Locate the cell with the specified text and output its [X, Y] center coordinate. 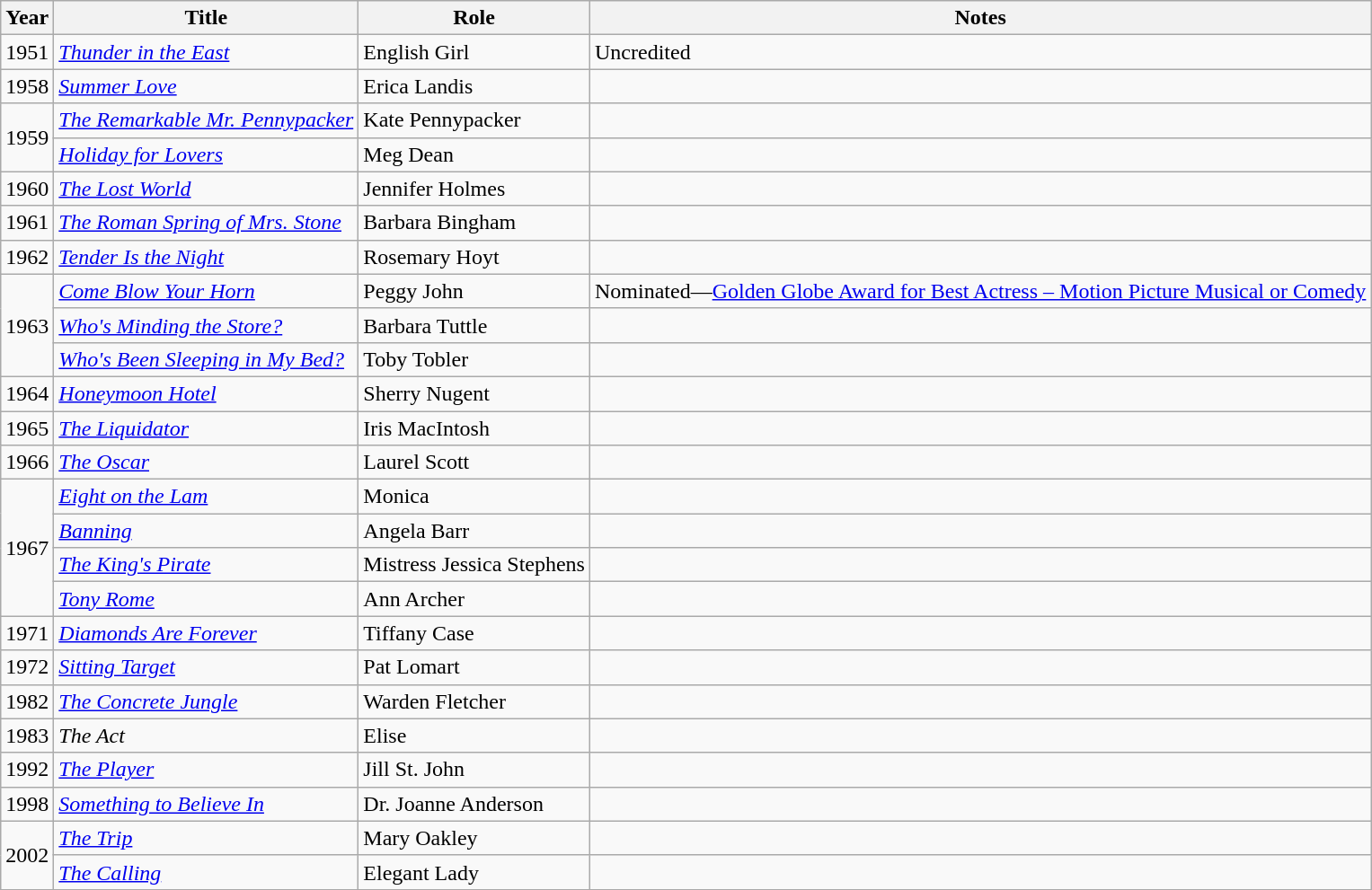
The Concrete Jungle [207, 701]
1960 [27, 189]
1963 [27, 325]
1967 [27, 548]
Toby Tobler [474, 359]
English Girl [474, 52]
Mary Oakley [474, 838]
Summer Love [207, 86]
The King's Pirate [207, 565]
1992 [27, 770]
1964 [27, 393]
1951 [27, 52]
Uncredited [979, 52]
Barbara Tuttle [474, 325]
Barbara Bingham [474, 223]
The Calling [207, 872]
1965 [27, 428]
Mistress Jessica Stephens [474, 565]
Tender Is the Night [207, 257]
Iris MacIntosh [474, 428]
The Remarkable Mr. Pennypacker [207, 120]
Come Blow Your Horn [207, 291]
Erica Landis [474, 86]
1971 [27, 633]
Role [474, 18]
Sitting Target [207, 667]
Tiffany Case [474, 633]
Pat Lomart [474, 667]
1998 [27, 804]
The Liquidator [207, 428]
Year [27, 18]
Something to Believe In [207, 804]
Jill St. John [474, 770]
Elise [474, 736]
Elegant Lady [474, 872]
Diamonds Are Forever [207, 633]
Sherry Nugent [474, 393]
The Player [207, 770]
Notes [979, 18]
1959 [27, 137]
Who's Minding the Store? [207, 325]
Title [207, 18]
Holiday for Lovers [207, 154]
Eight on the Lam [207, 497]
Ann Archer [474, 599]
Nominated—Golden Globe Award for Best Actress – Motion Picture Musical or Comedy [979, 291]
Dr. Joanne Anderson [474, 804]
Honeymoon Hotel [207, 393]
Jennifer Holmes [474, 189]
Meg Dean [474, 154]
Kate Pennypacker [474, 120]
The Lost World [207, 189]
Peggy John [474, 291]
Angela Barr [474, 531]
1972 [27, 667]
1982 [27, 701]
Rosemary Hoyt [474, 257]
Thunder in the East [207, 52]
Monica [474, 497]
The Act [207, 736]
Laurel Scott [474, 463]
The Oscar [207, 463]
1962 [27, 257]
The Trip [207, 838]
Banning [207, 531]
Who's Been Sleeping in My Bed? [207, 359]
1961 [27, 223]
2002 [27, 855]
1983 [27, 736]
The Roman Spring of Mrs. Stone [207, 223]
1966 [27, 463]
1958 [27, 86]
Tony Rome [207, 599]
Warden Fletcher [474, 701]
